Detect which cell encompasses the target text, then output its [X, Y] center coordinate. 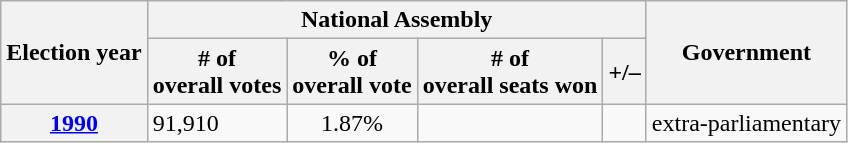
1.87% [352, 123]
National Assembly [396, 20]
91,910 [217, 123]
% ofoverall vote [352, 72]
# ofoverall seats won [510, 72]
Election year [74, 52]
# ofoverall votes [217, 72]
Government [746, 52]
+/– [624, 72]
extra-parliamentary [746, 123]
1990 [74, 123]
